Provide the [x, y] coordinate of the cell's center where the given text is located.  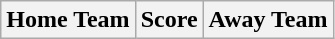
Away Team [268, 20]
Score [169, 20]
Home Team [68, 20]
